For the text-containing cell, return its midpoint in [x, y] coordinate format. 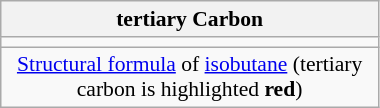
tertiary Carbon [190, 19]
Structural formula of isobutane (tertiary carbon is highlighted red) [190, 78]
